Return [x, y] of the center of cell containing provided text 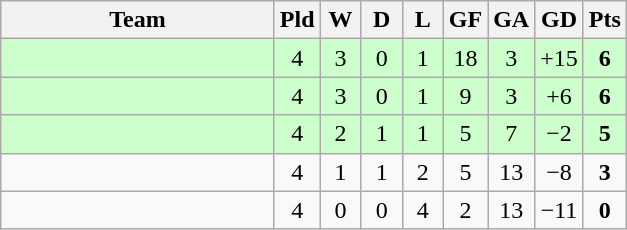
D [382, 20]
9 [465, 96]
18 [465, 58]
Pts [604, 20]
−11 [560, 210]
+15 [560, 58]
L [422, 20]
GD [560, 20]
−8 [560, 172]
7 [512, 134]
Pld [297, 20]
GF [465, 20]
+6 [560, 96]
Team [138, 20]
−2 [560, 134]
W [340, 20]
GA [512, 20]
